Detect which cell encompasses the target text, then output its (X, Y) center coordinate. 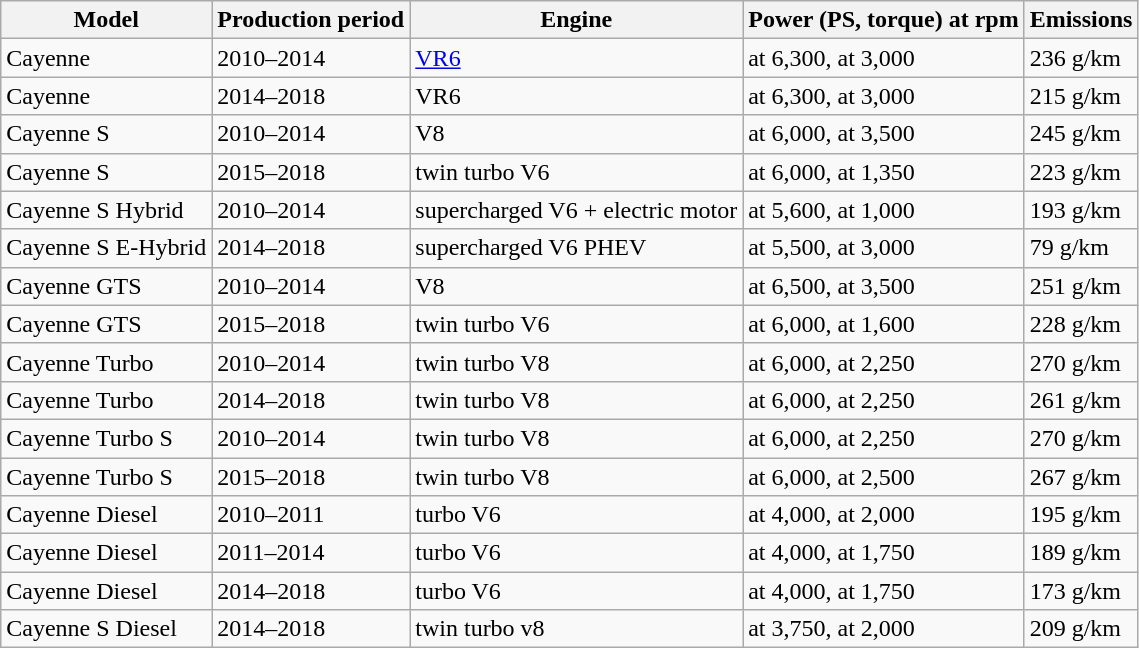
215 g/km (1081, 96)
at 5,500, at 3,000 (884, 248)
at 3,750, at 2,000 (884, 629)
261 g/km (1081, 400)
2010–2011 (311, 515)
251 g/km (1081, 286)
supercharged V6 + electric motor (576, 210)
Production period (311, 20)
173 g/km (1081, 591)
at 6,000, at 1,350 (884, 172)
2011–2014 (311, 553)
Power (PS, torque) at rpm (884, 20)
at 4,000, at 2,000 (884, 515)
228 g/km (1081, 324)
245 g/km (1081, 134)
236 g/km (1081, 58)
Cayenne S Hybrid (106, 210)
193 g/km (1081, 210)
at 6,000, at 1,600 (884, 324)
Model (106, 20)
supercharged V6 PHEV (576, 248)
Cayenne S E-Hybrid (106, 248)
Engine (576, 20)
223 g/km (1081, 172)
189 g/km (1081, 553)
79 g/km (1081, 248)
Emissions (1081, 20)
at 6,500, at 3,500 (884, 286)
at 6,000, at 2,500 (884, 477)
twin turbo v8 (576, 629)
Cayenne S Diesel (106, 629)
at 6,000, at 3,500 (884, 134)
267 g/km (1081, 477)
195 g/km (1081, 515)
at 5,600, at 1,000 (884, 210)
209 g/km (1081, 629)
